Find where the given text appears and provide that cell's center as (X, Y) coordinate. 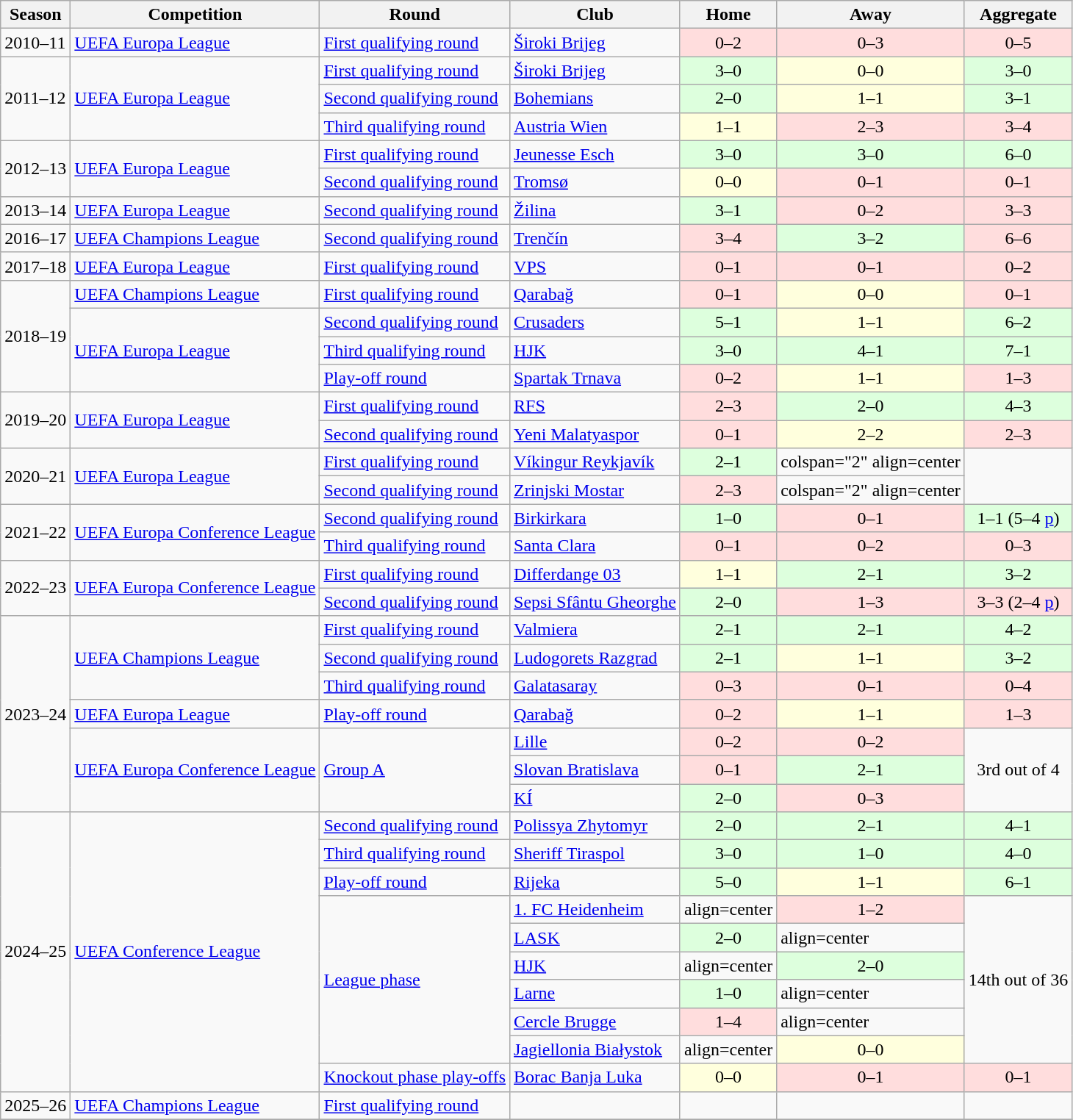
KÍ (595, 797)
Polissya Zhytomyr (595, 826)
1–4 (728, 1022)
2012–13 (35, 168)
Valmiera (595, 630)
6–2 (1018, 322)
4–0 (1018, 854)
Borac Banja Luka (595, 1077)
Trenčín (595, 238)
2023–24 (35, 714)
Club (595, 15)
Slovan Bratislava (595, 769)
2018–19 (35, 336)
Group A (415, 769)
Bohemians (595, 98)
2010–11 (35, 43)
Larne (595, 994)
3–3 (1018, 210)
0–5 (1018, 43)
UEFA Conference League (195, 952)
RFS (595, 406)
Jagiellonia Białystok (595, 1049)
3–3 (2–4 p) (1018, 602)
League phase (415, 980)
Cercle Brugge (595, 1022)
Crusaders (595, 322)
Yeni Malatyaspor (595, 434)
5–1 (728, 322)
Sheriff Tiraspol (595, 854)
Zrinjski Mostar (595, 490)
LASK (595, 938)
Home (728, 15)
2017–18 (35, 266)
2011–12 (35, 98)
Round (415, 15)
3rd out of 4 (1018, 769)
2019–20 (35, 420)
2025–26 (35, 1105)
Spartak Trnava (595, 378)
1–1 (5–4 p) (1018, 518)
5–0 (728, 882)
Žilina (595, 210)
4–2 (1018, 630)
4–3 (1018, 406)
Víkingur Reykjavík (595, 462)
Season (35, 15)
7–1 (1018, 351)
2021–22 (35, 532)
Ludogorets Razgrad (595, 658)
Sepsi Sfântu Gheorghe (595, 602)
Birkirkara (595, 518)
14th out of 36 (1018, 980)
6–0 (1018, 154)
Tromsø (595, 182)
1–2 (871, 910)
Lille (595, 742)
2–2 (871, 434)
2016–17 (35, 238)
Away (871, 15)
Knockout phase play-offs (415, 1077)
2022–23 (35, 588)
2020–21 (35, 476)
Jeunesse Esch (595, 154)
2013–14 (35, 210)
1. FC Heidenheim (595, 910)
VPS (595, 266)
Competition (195, 15)
2024–25 (35, 952)
Galatasaray (595, 686)
6–1 (1018, 882)
Austria Wien (595, 126)
Aggregate (1018, 15)
Rijeka (595, 882)
0–4 (1018, 686)
Differdange 03 (595, 574)
6–6 (1018, 238)
Santa Clara (595, 546)
